Provide the (x, y) coordinate of the cell's center where the given text is located.  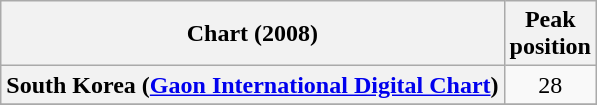
Chart (2008) (252, 34)
Peakposition (550, 34)
South Korea (Gaon International Digital Chart) (252, 85)
28 (550, 85)
